Extract the (x, y) coordinate from the center of the cell holding the provided text.  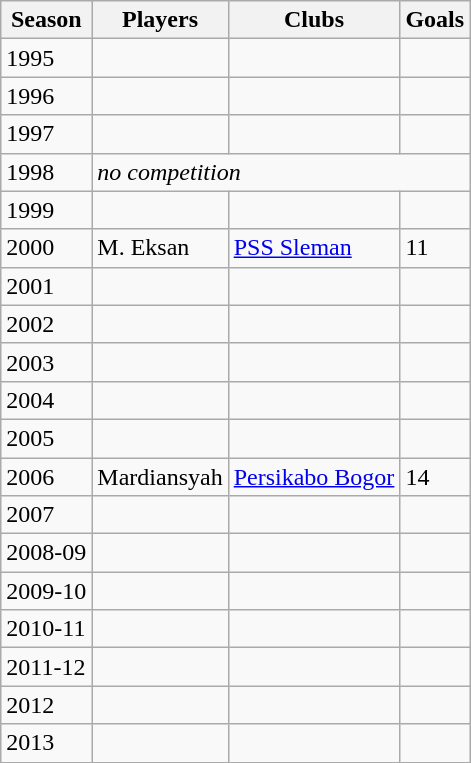
1997 (46, 134)
2002 (46, 324)
2003 (46, 362)
Players (160, 20)
2007 (46, 515)
2006 (46, 477)
2008-09 (46, 553)
Mardiansyah (160, 477)
2009-10 (46, 591)
2011-12 (46, 667)
1999 (46, 210)
1998 (46, 172)
11 (435, 248)
1995 (46, 58)
2000 (46, 248)
no competition (281, 172)
2010-11 (46, 629)
2013 (46, 743)
2001 (46, 286)
2004 (46, 400)
2012 (46, 705)
2005 (46, 438)
M. Eksan (160, 248)
14 (435, 477)
PSS Sleman (314, 248)
Clubs (314, 20)
Persikabo Bogor (314, 477)
Season (46, 20)
1996 (46, 96)
Goals (435, 20)
